Detect which cell encompasses the target text, then output its [x, y] center coordinate. 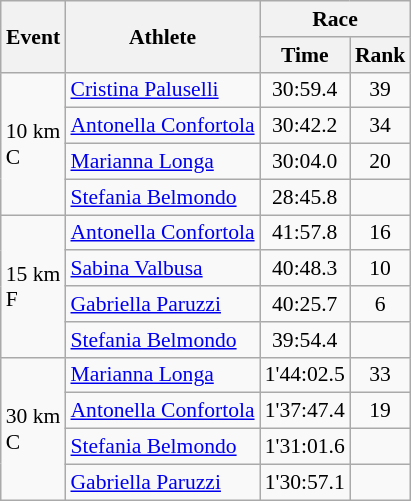
Event [34, 36]
1'44:02.5 [305, 375]
Time [305, 55]
Athlete [162, 36]
34 [380, 126]
10 [380, 269]
41:57.8 [305, 233]
1'37:47.4 [305, 411]
19 [380, 411]
20 [380, 162]
16 [380, 233]
30 km C [34, 428]
40:25.7 [305, 304]
33 [380, 375]
Sabina Valbusa [162, 269]
10 km C [34, 143]
30:04.0 [305, 162]
Race [336, 19]
40:48.3 [305, 269]
6 [380, 304]
30:59.4 [305, 90]
1'30:57.1 [305, 482]
30:42.2 [305, 126]
Rank [380, 55]
28:45.8 [305, 197]
39:54.4 [305, 340]
15 km F [34, 286]
1'31:01.6 [305, 447]
Cristina Paluselli [162, 90]
39 [380, 90]
